Return (X, Y) of the center of cell containing provided text 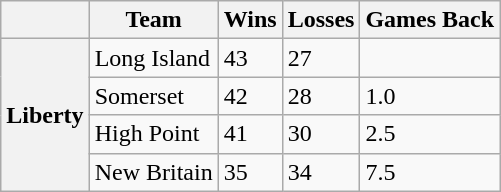
30 (321, 134)
7.5 (430, 172)
43 (250, 58)
28 (321, 96)
Wins (250, 20)
New Britain (154, 172)
Losses (321, 20)
Long Island (154, 58)
Somerset (154, 96)
34 (321, 172)
Team (154, 20)
41 (250, 134)
High Point (154, 134)
35 (250, 172)
27 (321, 58)
Games Back (430, 20)
42 (250, 96)
2.5 (430, 134)
1.0 (430, 96)
Liberty (45, 115)
